For the text-containing cell, return its midpoint in (X, Y) coordinate format. 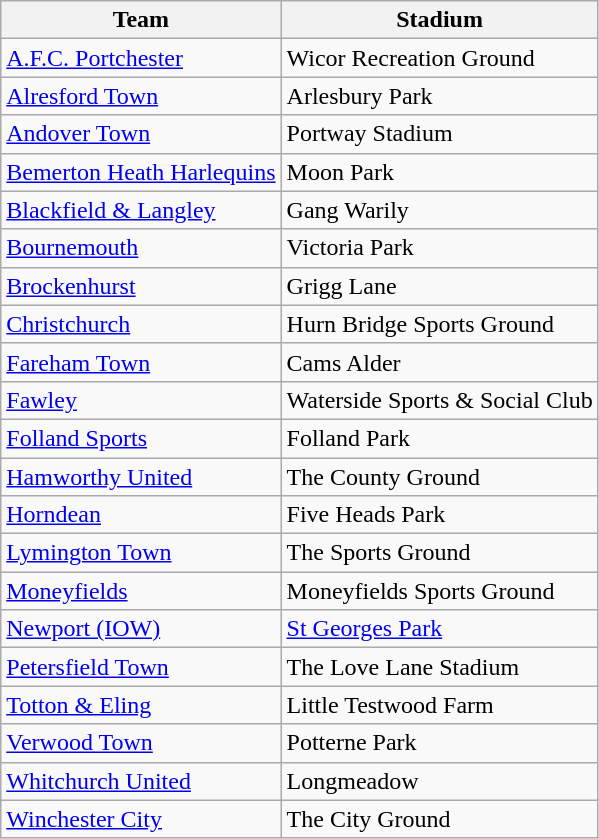
Bemerton Heath Harlequins (141, 172)
Team (141, 20)
Winchester City (141, 819)
Folland Park (440, 438)
Bournemouth (141, 248)
Hamworthy United (141, 477)
Alresford Town (141, 96)
Stadium (440, 20)
Gang Warily (440, 210)
Folland Sports (141, 438)
Grigg Lane (440, 286)
Five Heads Park (440, 515)
The Sports Ground (440, 553)
Moneyfields Sports Ground (440, 591)
Longmeadow (440, 781)
Moneyfields (141, 591)
The County Ground (440, 477)
Whitchurch United (141, 781)
Little Testwood Farm (440, 705)
Blackfield & Langley (141, 210)
Lymington Town (141, 553)
Arlesbury Park (440, 96)
The City Ground (440, 819)
Petersfield Town (141, 667)
Waterside Sports & Social Club (440, 400)
Andover Town (141, 134)
Potterne Park (440, 743)
Fareham Town (141, 362)
Victoria Park (440, 248)
Cams Alder (440, 362)
A.F.C. Portchester (141, 58)
Fawley (141, 400)
St Georges Park (440, 629)
Totton & Eling (141, 705)
Brockenhurst (141, 286)
The Love Lane Stadium (440, 667)
Verwood Town (141, 743)
Newport (IOW) (141, 629)
Horndean (141, 515)
Wicor Recreation Ground (440, 58)
Moon Park (440, 172)
Portway Stadium (440, 134)
Christchurch (141, 324)
Hurn Bridge Sports Ground (440, 324)
